Provide the (X, Y) coordinate of the cell's center where the given text is located.  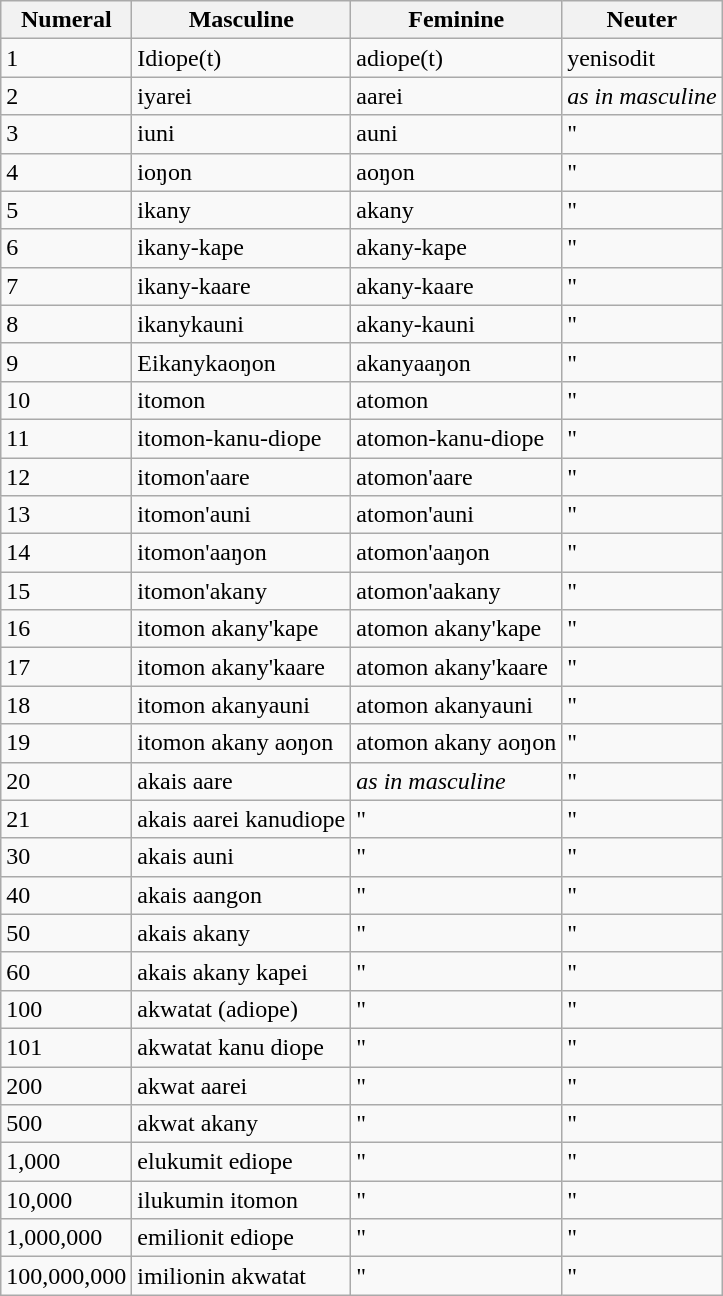
ikanykauni (242, 324)
6 (66, 248)
10 (66, 400)
100,000,000 (66, 1276)
atomon akanyauni (456, 705)
18 (66, 705)
adiope(t) (456, 58)
11 (66, 438)
itomon akany aoŋon (242, 743)
atomon akany'kape (456, 629)
akais akany kapei (242, 971)
emilionit ediope (242, 1238)
ikany-kaare (242, 286)
atomon akany'kaare (456, 667)
500 (66, 1124)
ikany-kape (242, 248)
8 (66, 324)
60 (66, 971)
ikany (242, 210)
akais akany (242, 933)
atomon-kanu-diope (456, 438)
17 (66, 667)
akais auni (242, 857)
9 (66, 362)
19 (66, 743)
1,000,000 (66, 1238)
5 (66, 210)
itomon akanyauni (242, 705)
elukumit ediope (242, 1162)
Idiope(t) (242, 58)
itomon akany'kape (242, 629)
akwat akany (242, 1124)
Numeral (66, 20)
itomon akany'kaare (242, 667)
4 (66, 172)
atomon'aaŋon (456, 553)
akwatat kanu diope (242, 1047)
atomon'aakany (456, 591)
akais aare (242, 781)
100 (66, 1009)
15 (66, 591)
40 (66, 895)
Eikanykaoŋon (242, 362)
200 (66, 1085)
50 (66, 933)
yenisodit (642, 58)
aoŋon (456, 172)
atomon'aare (456, 477)
akany (456, 210)
akwat aarei (242, 1085)
auni (456, 134)
akais aangon (242, 895)
akany-kaare (456, 286)
3 (66, 134)
itomon'auni (242, 515)
13 (66, 515)
itomon'aare (242, 477)
ilukumin itomon (242, 1200)
itomon'aaŋon (242, 553)
atomon'auni (456, 515)
14 (66, 553)
12 (66, 477)
akais aarei kanudiope (242, 819)
imilionin akwatat (242, 1276)
itomon'akany (242, 591)
atomon (456, 400)
101 (66, 1047)
16 (66, 629)
akanyaaŋon (456, 362)
21 (66, 819)
iuni (242, 134)
20 (66, 781)
Neuter (642, 20)
itomon-kanu-diope (242, 438)
akany-kauni (456, 324)
Feminine (456, 20)
Masculine (242, 20)
30 (66, 857)
7 (66, 286)
aarei (456, 96)
2 (66, 96)
itomon (242, 400)
ioŋon (242, 172)
10,000 (66, 1200)
akany-kape (456, 248)
akwatat (adiope) (242, 1009)
atomon akany aoŋon (456, 743)
1 (66, 58)
1,000 (66, 1162)
iyarei (242, 96)
